From the cell containing the given text, extract its center point as [x, y] coordinate. 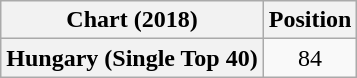
84 [310, 58]
Position [310, 20]
Chart (2018) [132, 20]
Hungary (Single Top 40) [132, 58]
